Locate the cell with the specified text and output its [X, Y] center coordinate. 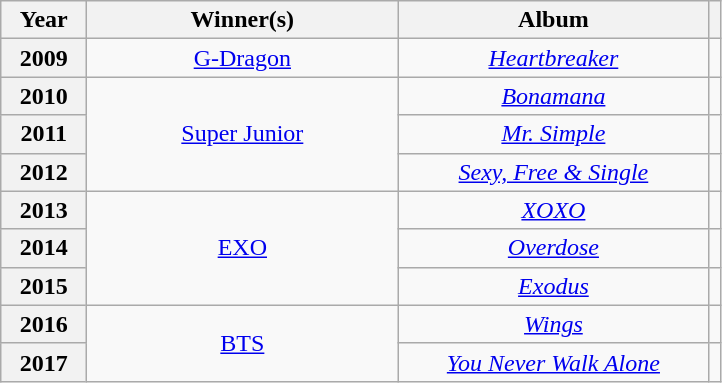
2011 [44, 134]
Album [554, 20]
XOXO [554, 210]
2009 [44, 58]
Winner(s) [242, 20]
Bonamana [554, 96]
2013 [44, 210]
2015 [44, 286]
2012 [44, 172]
G-Dragon [242, 58]
2017 [44, 362]
Overdose [554, 248]
Mr. Simple [554, 134]
Heartbreaker [554, 58]
2014 [44, 248]
EXO [242, 248]
Wings [554, 324]
You Never Walk Alone [554, 362]
Super Junior [242, 134]
Exodus [554, 286]
Sexy, Free & Single [554, 172]
BTS [242, 343]
2016 [44, 324]
Year [44, 20]
2010 [44, 96]
